Detect which cell encompasses the target text, then output its (X, Y) center coordinate. 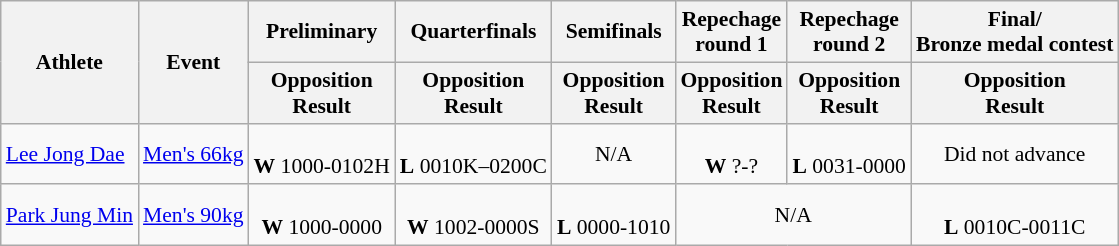
Did not advance (1015, 154)
W 1000-0000 (322, 216)
Final/Bronze medal contest (1015, 32)
Athlete (70, 62)
W 1000-0102H (322, 154)
Quarterfinals (474, 32)
Park Jung Min (70, 216)
L 0010C-0011C (1015, 216)
L 0000-1010 (614, 216)
Men's 66kg (194, 154)
W ?-? (731, 154)
Preliminary (322, 32)
Event (194, 62)
L 0010K–0200C (474, 154)
L 0031-0000 (848, 154)
Semifinals (614, 32)
Lee Jong Dae (70, 154)
Men's 90kg (194, 216)
W 1002-0000S (474, 216)
Repechage round 2 (848, 32)
Repechage round 1 (731, 32)
